Pinpoint the cell where the given text exists, returning its (x, y) midpoint coordinate. 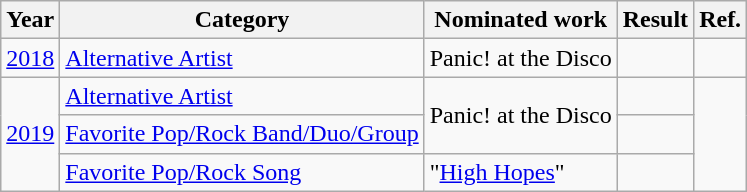
"High Hopes" (520, 172)
Favorite Pop/Rock Band/Duo/Group (242, 134)
2018 (30, 58)
Result (655, 20)
Year (30, 20)
2019 (30, 134)
Ref. (720, 20)
Category (242, 20)
Nominated work (520, 20)
Favorite Pop/Rock Song (242, 172)
